Return the [X, Y] coordinate for the center point of the cell that contains the specified text.  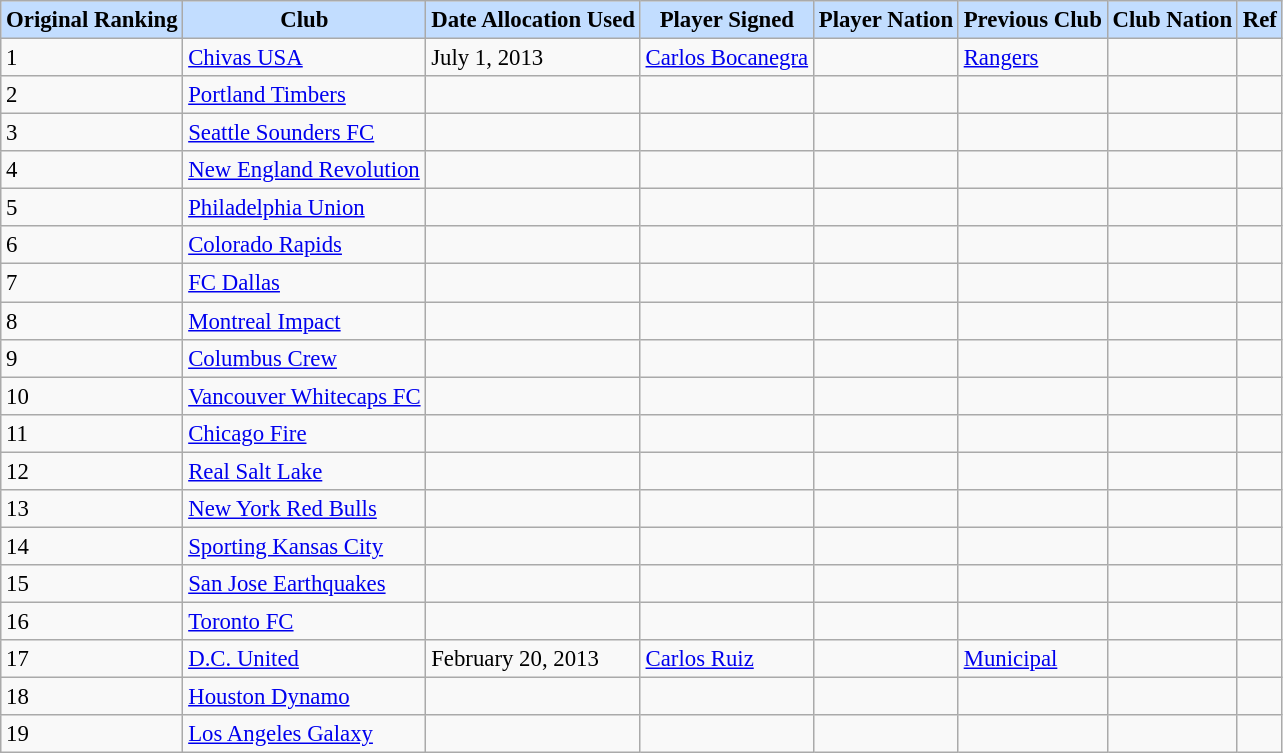
15 [92, 584]
Original Ranking [92, 20]
7 [92, 283]
Colorado Rapids [304, 245]
Los Angeles Galaxy [304, 734]
9 [92, 358]
13 [92, 509]
February 20, 2013 [533, 659]
San Jose Earthquakes [304, 584]
Portland Timbers [304, 95]
Vancouver Whitecaps FC [304, 396]
Club Nation [1172, 20]
5 [92, 208]
Player Signed [726, 20]
16 [92, 621]
14 [92, 546]
Carlos Bocanegra [726, 58]
1 [92, 58]
New England Revolution [304, 170]
3 [92, 133]
Ref [1260, 20]
Montreal Impact [304, 321]
Philadelphia Union [304, 208]
Real Salt Lake [304, 471]
Municipal [1032, 659]
4 [92, 170]
12 [92, 471]
July 1, 2013 [533, 58]
Chivas USA [304, 58]
19 [92, 734]
Rangers [1032, 58]
Columbus Crew [304, 358]
Previous Club [1032, 20]
6 [92, 245]
8 [92, 321]
Toronto FC [304, 621]
New York Red Bulls [304, 509]
17 [92, 659]
Date Allocation Used [533, 20]
Club [304, 20]
10 [92, 396]
Carlos Ruiz [726, 659]
Sporting Kansas City [304, 546]
Houston Dynamo [304, 697]
Chicago Fire [304, 433]
11 [92, 433]
2 [92, 95]
D.C. United [304, 659]
Seattle Sounders FC [304, 133]
FC Dallas [304, 283]
18 [92, 697]
Player Nation [886, 20]
